Provide the (x, y) coordinate of the cell's center where the given text is located.  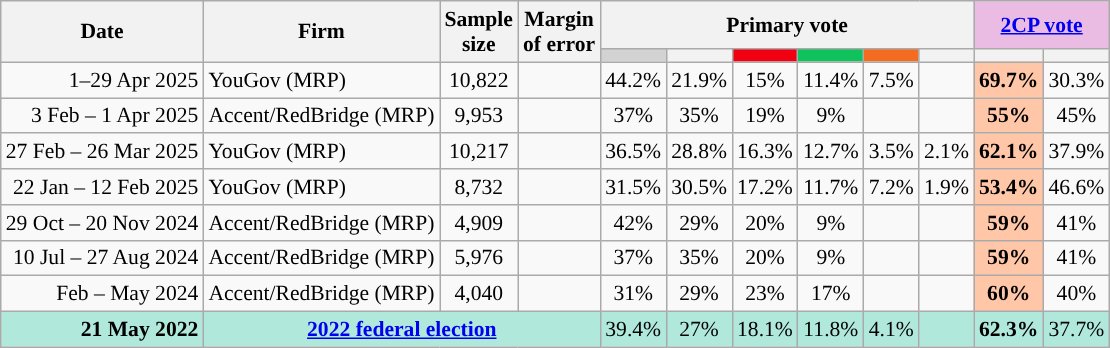
21 May 2022 (102, 330)
Date (102, 32)
Primary vote (787, 25)
55% (1008, 116)
39.4% (633, 330)
31.5% (633, 187)
7.2% (892, 187)
4,040 (479, 294)
40% (1076, 294)
11.8% (831, 330)
Firm (321, 32)
8,732 (479, 187)
31% (633, 294)
45% (1076, 116)
62.3% (1008, 330)
11.4% (831, 80)
30.3% (1076, 80)
12.7% (831, 152)
27% (699, 330)
37.7% (1076, 330)
22 Jan – 12 Feb 2025 (102, 187)
2.1% (946, 152)
30.5% (699, 187)
27 Feb – 26 Mar 2025 (102, 152)
28.8% (699, 152)
46.6% (1076, 187)
Samplesize (479, 32)
7.5% (892, 80)
42% (633, 223)
10,822 (479, 80)
Feb – May 2024 (102, 294)
29 Oct – 20 Nov 2024 (102, 223)
17.2% (765, 187)
60% (1008, 294)
21.9% (699, 80)
19% (765, 116)
17% (831, 294)
15% (765, 80)
1–29 Apr 2025 (102, 80)
3 Feb – 1 Apr 2025 (102, 116)
23% (765, 294)
44.2% (633, 80)
3.5% (892, 152)
36.5% (633, 152)
11.7% (831, 187)
10 Jul – 27 Aug 2024 (102, 258)
Marginof error (559, 32)
62.1% (1008, 152)
53.4% (1008, 187)
37.9% (1076, 152)
10,217 (479, 152)
2CP vote (1042, 25)
4.1% (892, 330)
1.9% (946, 187)
16.3% (765, 152)
18.1% (765, 330)
69.7% (1008, 80)
9,953 (479, 116)
4,909 (479, 223)
2022 federal election (402, 330)
5,976 (479, 258)
